Pinpoint the cell where the given text exists, returning its (X, Y) midpoint coordinate. 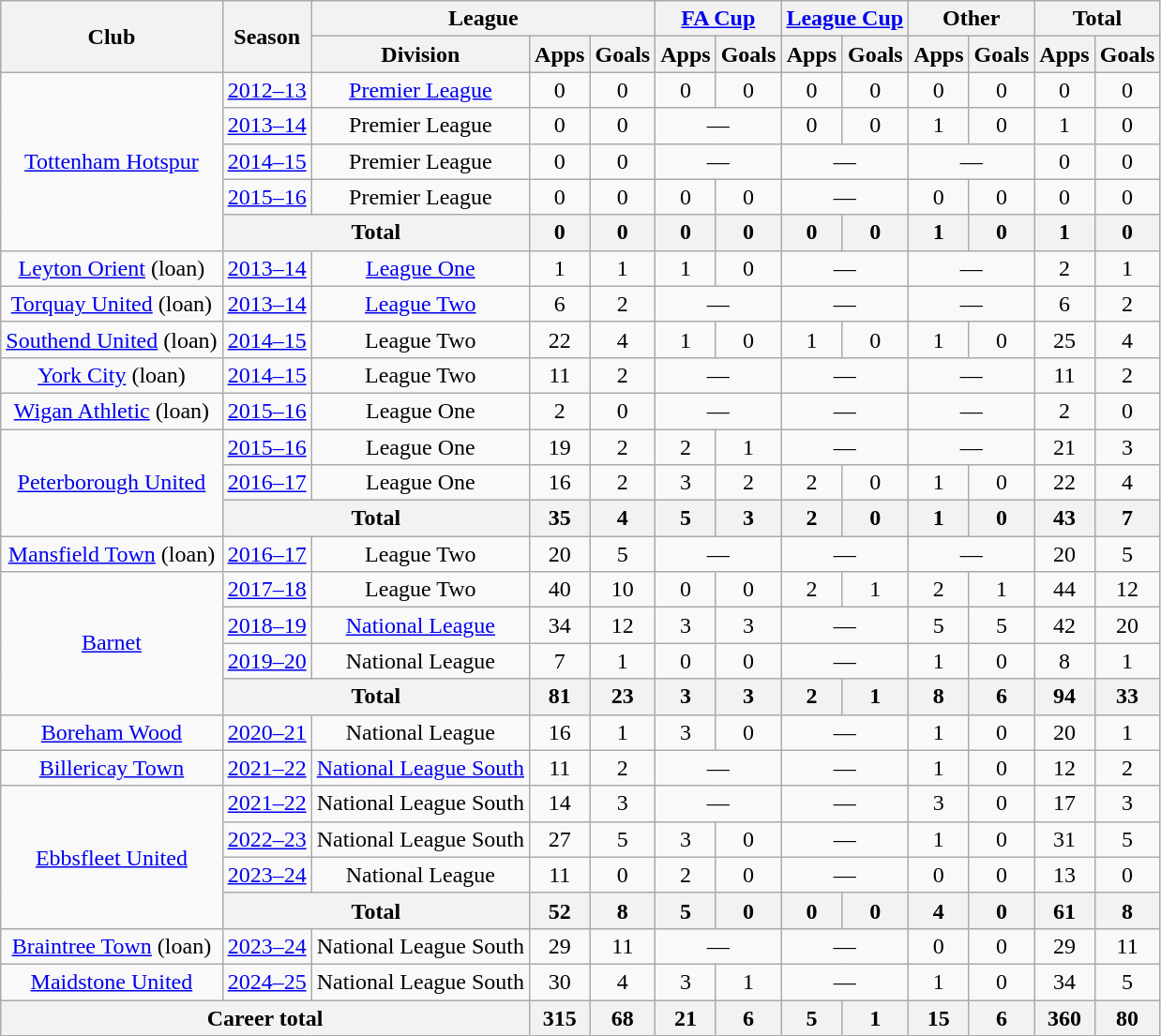
15 (939, 1017)
Maidstone United (112, 982)
Club (112, 37)
York City (loan) (112, 375)
Boreham Wood (112, 732)
FA Cup (718, 19)
Mansfield Town (loan) (112, 554)
2017–18 (266, 590)
42 (1064, 625)
30 (560, 982)
Season (266, 37)
Career total (265, 1017)
Leyton Orient (loan) (112, 268)
35 (560, 518)
61 (1064, 910)
25 (1064, 339)
52 (560, 910)
Peterborough United (112, 483)
80 (1127, 1017)
2022–23 (266, 839)
23 (623, 697)
2018–19 (266, 625)
2019–20 (266, 661)
44 (1064, 590)
27 (560, 839)
Division (420, 54)
31 (1064, 839)
League Cup (845, 19)
Southend United (loan) (112, 339)
13 (1064, 875)
2020–21 (266, 732)
33 (1127, 697)
Other (972, 19)
Billericay Town (112, 768)
Barnet (112, 643)
17 (1064, 803)
Ebbsfleet United (112, 857)
94 (1064, 697)
68 (623, 1017)
14 (560, 803)
19 (560, 447)
2024–25 (266, 982)
315 (560, 1017)
10 (623, 590)
League (484, 19)
360 (1064, 1017)
Torquay United (loan) (112, 304)
Tottenham Hotspur (112, 161)
Wigan Athletic (loan) (112, 411)
Braintree Town (loan) (112, 946)
81 (560, 697)
43 (1064, 518)
40 (560, 590)
2012–13 (266, 90)
